Search for the cell housing the specified text and yield its (X, Y) center coordinate. 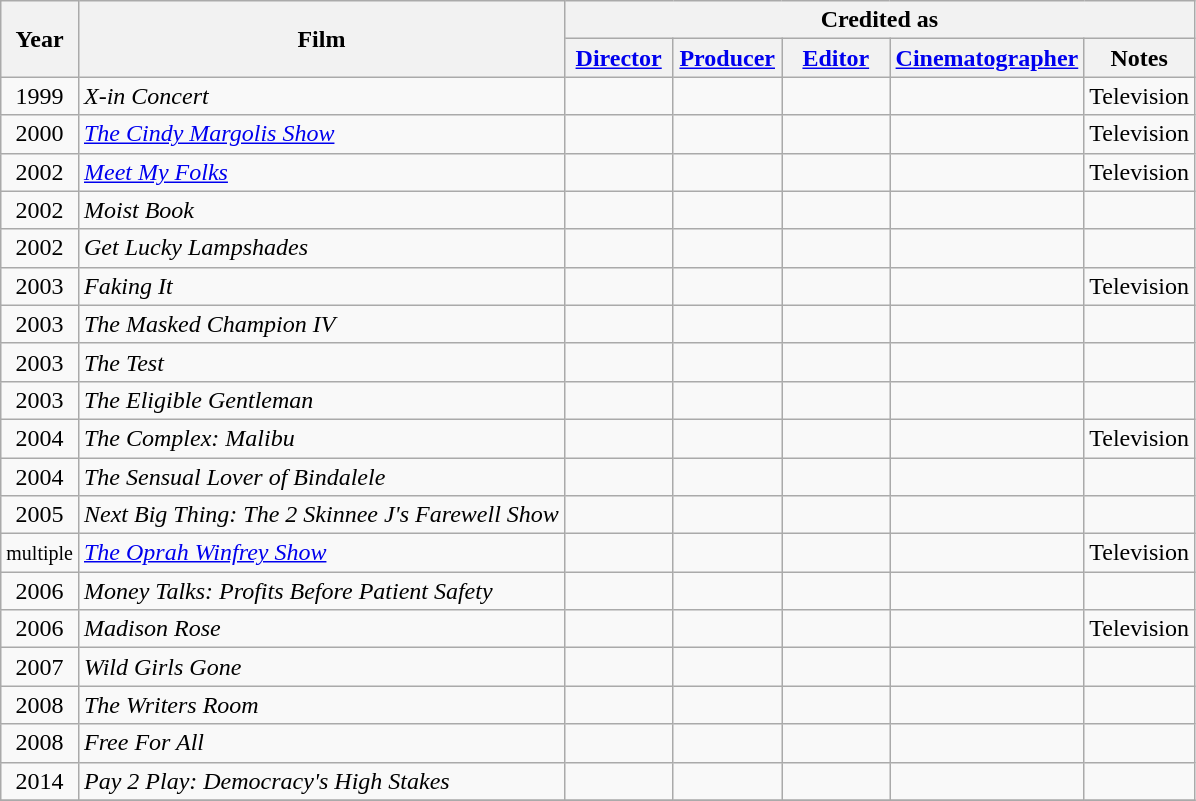
X-in Concert (321, 96)
2005 (40, 515)
The Oprah Winfrey Show (321, 553)
The Sensual Lover of Bindalele (321, 477)
2007 (40, 667)
Wild Girls Gone (321, 667)
Money Talks: Profits Before Patient Safety (321, 591)
Get Lucky Lampshades (321, 248)
Faking It (321, 286)
Credited as (879, 20)
The Complex: Malibu (321, 438)
The Masked Champion IV (321, 324)
The Cindy Margolis Show (321, 134)
Director (618, 58)
2000 (40, 134)
Pay 2 Play: Democracy's High Stakes (321, 781)
Moist Book (321, 210)
1999 (40, 96)
Film (321, 39)
Next Big Thing: The 2 Skinnee J's Farewell Show (321, 515)
Year (40, 39)
The Eligible Gentleman (321, 400)
Free For All (321, 743)
Producer (728, 58)
Editor (836, 58)
2014 (40, 781)
The Test (321, 362)
Madison Rose (321, 629)
multiple (40, 553)
The Writers Room (321, 705)
Notes (1140, 58)
Meet My Folks (321, 172)
Cinematographer (987, 58)
